From the cell containing the given text, extract its center point as (X, Y) coordinate. 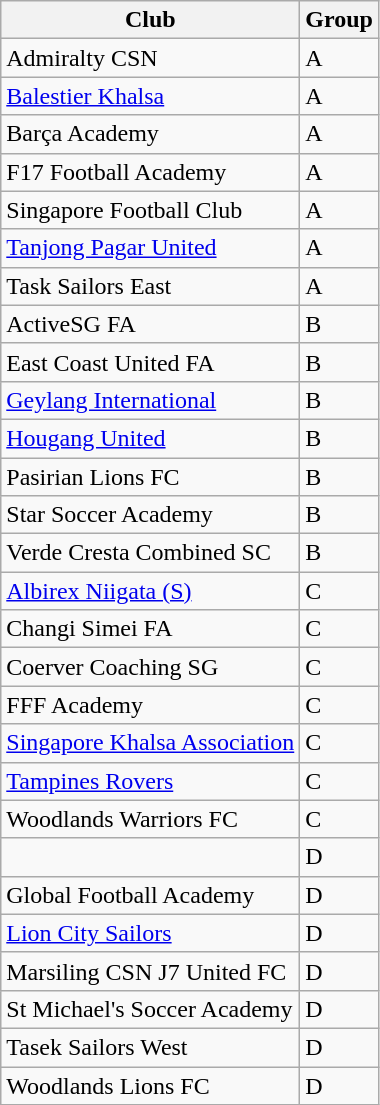
Balestier Khalsa (150, 96)
Singapore Khalsa Association (150, 743)
Admiralty CSN (150, 58)
Lion City Sailors (150, 933)
FFF Academy (150, 705)
Geylang International (150, 400)
ActiveSG FA (150, 324)
Albirex Niigata (S) (150, 591)
Pasirian Lions FC (150, 477)
Changi Simei FA (150, 629)
East Coast United FA (150, 362)
Global Football Academy (150, 895)
Woodlands Warriors FC (150, 819)
St Michael's Soccer Academy (150, 1009)
Tanjong Pagar United (150, 248)
Barça Academy (150, 134)
Singapore Football Club (150, 210)
Tasek Sailors West (150, 1047)
Marsiling CSN J7 United FC (150, 971)
Club (150, 20)
Tampines Rovers (150, 781)
Verde Cresta Combined SC (150, 553)
Star Soccer Academy (150, 515)
F17 Football Academy (150, 172)
Coerver Coaching SG (150, 667)
Task Sailors East (150, 286)
Woodlands Lions FC (150, 1085)
Hougang United (150, 438)
Group (340, 20)
